Provide the (x, y) coordinate of the cell's center where the given text is located.  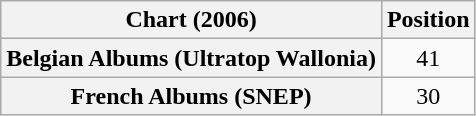
41 (428, 58)
Chart (2006) (192, 20)
Belgian Albums (Ultratop Wallonia) (192, 58)
Position (428, 20)
French Albums (SNEP) (192, 96)
30 (428, 96)
